Identify which cell holds the provided text, then report its [X, Y] central coordinate. 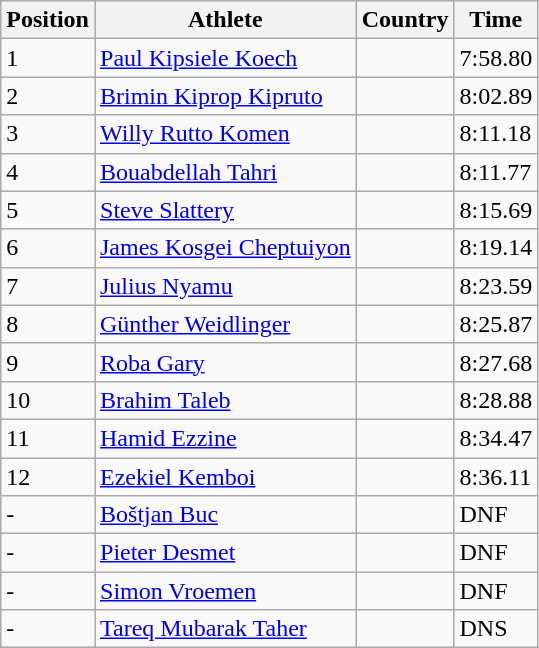
11 [48, 438]
Willy Rutto Komen [225, 134]
Brimin Kiprop Kipruto [225, 96]
7:58.80 [496, 58]
10 [48, 400]
Günther Weidlinger [225, 324]
8:36.11 [496, 477]
7 [48, 286]
1 [48, 58]
8:11.18 [496, 134]
Position [48, 20]
Simon Vroemen [225, 591]
Pieter Desmet [225, 553]
8:23.59 [496, 286]
8:15.69 [496, 210]
James Kosgei Cheptuiyon [225, 248]
9 [48, 362]
8:34.47 [496, 438]
8:11.77 [496, 172]
8:02.89 [496, 96]
5 [48, 210]
Roba Gary [225, 362]
Athlete [225, 20]
Julius Nyamu [225, 286]
8:25.87 [496, 324]
2 [48, 96]
Paul Kipsiele Koech [225, 58]
8:27.68 [496, 362]
Ezekiel Kemboi [225, 477]
3 [48, 134]
12 [48, 477]
Country [405, 20]
Tareq Mubarak Taher [225, 629]
Steve Slattery [225, 210]
4 [48, 172]
6 [48, 248]
Boštjan Buc [225, 515]
8 [48, 324]
8:28.88 [496, 400]
Hamid Ezzine [225, 438]
Bouabdellah Tahri [225, 172]
8:19.14 [496, 248]
Brahim Taleb [225, 400]
Time [496, 20]
DNS [496, 629]
